Find where the given text appears and provide that cell's center as [x, y] coordinate. 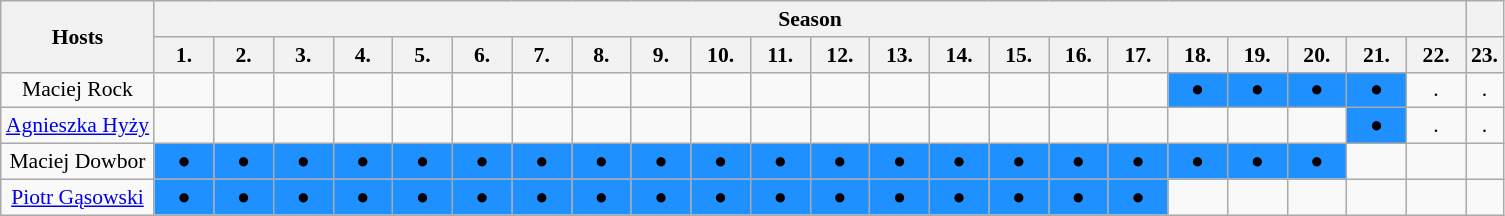
18. [1198, 55]
14. [959, 55]
1. [184, 55]
Maciej Rock [78, 90]
20. [1317, 55]
2. [244, 55]
23. [1484, 55]
Hosts [78, 36]
8. [602, 55]
Maciej Dowbor [78, 162]
19. [1257, 55]
7. [542, 55]
5. [423, 55]
13. [900, 55]
22. [1436, 55]
15. [1019, 55]
4. [363, 55]
6. [482, 55]
Agnieszka Hyży [78, 126]
Season [810, 19]
21. [1377, 55]
Piotr Gąsowski [78, 197]
10. [721, 55]
9. [661, 55]
16. [1079, 55]
3. [303, 55]
12. [840, 55]
17. [1138, 55]
11. [780, 55]
